From the cell containing the given text, extract its center point as (X, Y) coordinate. 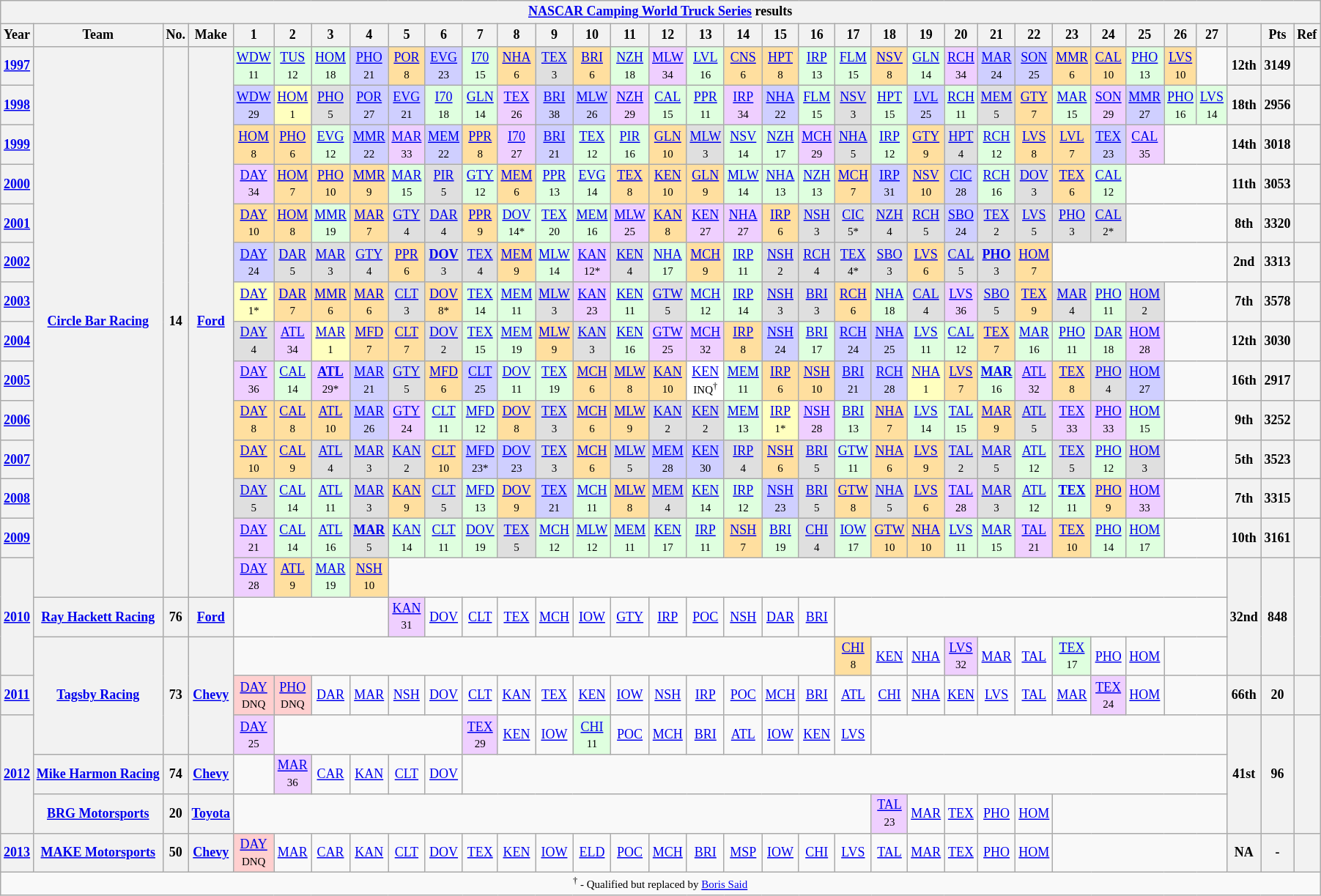
MAR7 (369, 223)
GTY24 (407, 421)
NSV8 (889, 66)
PPR9 (480, 223)
2nd (1244, 262)
KEN2 (705, 421)
MFD12 (480, 421)
MAR26 (369, 421)
ATL9 (293, 577)
ATL10 (331, 421)
IRP13 (817, 66)
PHO10 (331, 184)
I7015 (480, 66)
MAR6 (369, 302)
2013 (18, 853)
KEN30 (705, 459)
KENINQ† (705, 380)
ELD (592, 853)
8 (517, 35)
LVL7 (1073, 144)
3315 (1278, 499)
HOM27 (1144, 380)
DAR5 (293, 262)
TEX4 (480, 262)
LVS36 (961, 302)
Toyota (211, 813)
LVL25 (926, 105)
Year (18, 35)
PHO12 (1108, 459)
3252 (1278, 421)
CAL10 (1108, 66)
66th (1244, 695)
DOV2 (444, 341)
MEM4 (667, 499)
KAN8 (667, 223)
7 (480, 35)
9 (554, 35)
MLW26 (592, 105)
IOW17 (854, 538)
LVS32 (961, 656)
GLN10 (667, 144)
73 (176, 696)
CAL4 (926, 302)
TAL21 (1035, 538)
POR27 (369, 105)
50 (176, 853)
TAL15 (961, 421)
MCH32 (705, 341)
96 (1278, 774)
PIR5 (444, 184)
3161 (1278, 538)
TEX17 (1073, 656)
KAN23 (592, 302)
MAR1 (331, 341)
Pts (1278, 35)
3018 (1278, 144)
NHA1 (926, 380)
CAL35 (1144, 144)
PHO4 (1108, 380)
2 (293, 35)
10 (592, 35)
HPT8 (780, 66)
MFD23* (480, 459)
DAY21 (254, 538)
TEX23 (1108, 144)
ATL32 (1035, 380)
DOV8 (517, 421)
HPT4 (961, 144)
KAN31 (407, 617)
TEX33 (1073, 421)
18th (1244, 105)
DOV23 (517, 459)
PHODNQ (293, 695)
CLT3 (407, 302)
MEM16 (592, 223)
2006 (18, 421)
NSH7 (743, 538)
LVS5 (1035, 223)
HOM18 (331, 66)
MCH11 (592, 499)
No. (176, 35)
23 (1073, 35)
SON29 (1108, 105)
MEM5 (996, 105)
NSH28 (817, 421)
Make (211, 35)
PHO16 (1181, 105)
4 (369, 35)
PPR11 (705, 105)
HOM28 (1144, 341)
11th (1244, 184)
CAL2* (1108, 223)
16th (1244, 380)
3523 (1278, 459)
NZH18 (630, 66)
TAL23 (889, 813)
2000 (18, 184)
TEX4* (854, 262)
1 (254, 35)
26 (1181, 35)
GTW8 (854, 499)
DAY1* (254, 302)
DAY34 (254, 184)
IRP4 (743, 459)
TEX6 (1073, 184)
TEX15 (480, 341)
RCH11 (961, 105)
NHA22 (780, 105)
2001 (18, 223)
TEX29 (480, 735)
3053 (1278, 184)
MCH29 (817, 144)
LVS7 (961, 380)
KAN12* (592, 262)
NHA17 (667, 262)
3578 (1278, 302)
TEX26 (517, 105)
MMR22 (369, 144)
TEX9 (1035, 302)
PPR6 (407, 262)
RCH16 (996, 184)
PHO5 (331, 105)
CHI11 (592, 735)
GTY (630, 617)
PPR8 (480, 144)
3030 (1278, 341)
ATL5 (1035, 421)
3320 (1278, 223)
NSH23 (780, 499)
Team (98, 35)
NSV10 (926, 184)
MAR19 (331, 577)
2917 (1278, 380)
CAL9 (293, 459)
MAR36 (293, 774)
8th (1244, 223)
TEX20 (554, 223)
2007 (18, 459)
Tagsby Racing (98, 696)
MFD13 (480, 499)
2005 (18, 380)
TEX12 (592, 144)
RCH4 (817, 262)
POR8 (407, 66)
CLT25 (480, 380)
DOV9 (517, 499)
PIR16 (630, 144)
TEX21 (554, 499)
BRG Motorsports (98, 813)
KEN14 (705, 499)
1998 (18, 105)
- (1278, 853)
CIC5* (854, 223)
PHO6 (293, 144)
GTW11 (854, 459)
3149 (1278, 66)
EVG12 (331, 144)
EVG21 (407, 105)
NZH17 (780, 144)
2010 (18, 617)
KEN17 (667, 538)
NASCAR Camping World Truck Series results (661, 12)
TEX11 (1073, 499)
MAR4 (1073, 302)
DOV19 (480, 538)
NHA10 (926, 538)
PPR13 (554, 184)
ATL4 (331, 459)
27 (1212, 35)
NSH24 (780, 341)
22 (1035, 35)
2004 (18, 341)
MEM13 (743, 421)
BRI6 (592, 66)
GTW5 (667, 302)
GTY12 (480, 184)
CHI4 (817, 538)
RCH28 (889, 380)
MMR27 (1144, 105)
LVL16 (705, 66)
Circle Bar Racing (98, 322)
5 (407, 35)
CNS6 (743, 66)
1999 (18, 144)
PHO14 (1108, 538)
TUS12 (293, 66)
PHO9 (1108, 499)
DAR18 (1108, 341)
BRI38 (554, 105)
9th (1244, 421)
CLT7 (407, 341)
NSV3 (854, 105)
2002 (18, 262)
16 (817, 35)
DAY28 (254, 577)
14th (1244, 144)
KAN14 (407, 538)
74 (176, 774)
MFD7 (369, 341)
TAL2 (961, 459)
NSH2 (780, 262)
CAL5 (961, 262)
MCH7 (854, 184)
PHO21 (369, 66)
25 (1144, 35)
MEM19 (517, 341)
MLW25 (630, 223)
DAY36 (254, 380)
MCH9 (705, 262)
CAL8 (293, 421)
TEX10 (1073, 538)
TEX14 (480, 302)
MAR33 (407, 144)
BRI19 (780, 538)
HOM2 (1144, 302)
SBO3 (889, 262)
GTY5 (407, 380)
TEX2 (996, 223)
† - Qualified but replaced by Boris Said (661, 884)
3313 (1278, 262)
DOV11 (517, 380)
NSV14 (743, 144)
KAN10 (667, 380)
PHO13 (1144, 66)
KAN3 (592, 341)
MAR21 (369, 380)
GLN9 (705, 184)
PHO33 (1108, 421)
3 (331, 35)
NZH4 (889, 223)
2012 (18, 774)
IRP8 (743, 341)
MEM22 (444, 144)
WDW11 (254, 66)
MLW34 (667, 66)
DAR7 (293, 302)
MLW12 (592, 538)
13 (705, 35)
CAL15 (667, 105)
HOM1 (293, 105)
Ray Hackett Racing (98, 617)
KEN4 (630, 262)
NHA18 (889, 302)
11 (630, 35)
I7018 (444, 105)
GTW25 (667, 341)
SBO5 (996, 302)
IRP34 (743, 105)
CHI8 (854, 656)
IRP31 (889, 184)
LVS10 (1181, 66)
WDW29 (254, 105)
LVS9 (926, 459)
KEN16 (630, 341)
MEM6 (517, 184)
MFD6 (444, 380)
NHA13 (780, 184)
DAY8 (254, 421)
RCH6 (854, 302)
EVG23 (444, 66)
GTW10 (889, 538)
SON25 (1035, 66)
CLT10 (444, 459)
MAKE Motorsports (98, 853)
2011 (18, 695)
MLW5 (630, 459)
15 (780, 35)
ATL16 (331, 538)
CLT5 (444, 499)
TEX7 (996, 341)
TAL28 (961, 499)
1997 (18, 66)
76 (176, 617)
GTY7 (1035, 105)
SBO24 (961, 223)
RCH34 (961, 66)
MMR19 (331, 223)
2008 (18, 499)
6 (444, 35)
BRI13 (854, 421)
ATL11 (331, 499)
IRP1* (780, 421)
MEM9 (517, 262)
2003 (18, 302)
HOM15 (1144, 421)
HPT15 (889, 105)
DOV8* (444, 302)
12 (667, 35)
LVS8 (1035, 144)
NSH6 (780, 459)
HOM33 (1144, 499)
I7027 (517, 144)
GTY9 (926, 144)
848 (1278, 617)
CIC28 (961, 184)
Mike Harmon Racing (98, 774)
TEX24 (1108, 695)
IRP14 (743, 302)
DAY4 (254, 341)
ATL34 (293, 341)
10th (1244, 538)
NHA7 (889, 421)
DAY25 (254, 735)
5th (1244, 459)
DAY24 (254, 262)
EVG14 (592, 184)
KEN11 (630, 302)
RCH24 (854, 341)
MEM28 (667, 459)
HOM3 (1144, 459)
18 (889, 35)
BRI3 (817, 302)
KAN9 (407, 499)
DAR4 (444, 223)
2009 (18, 538)
TEX19 (554, 380)
NA (1244, 853)
KEN27 (705, 223)
21 (996, 35)
KEN10 (667, 184)
ATL29* (331, 380)
DOV14* (517, 223)
RCH5 (926, 223)
DAY5 (254, 499)
2956 (1278, 105)
NZH29 (630, 105)
BRI17 (817, 341)
NHA25 (889, 341)
Ref (1307, 35)
MSP (743, 853)
17 (854, 35)
32nd (1244, 617)
NHA27 (743, 223)
NZH13 (817, 184)
19 (926, 35)
MMR9 (369, 184)
24 (1108, 35)
41st (1244, 774)
MAR9 (996, 421)
RCH12 (996, 144)
MAR24 (996, 66)
HOM17 (1144, 538)
